Capture the cell that displays the provided text and extract its (X, Y) central coordinate. 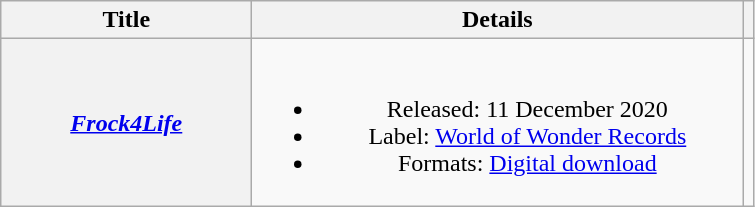
Released: 11 December 2020Label: World of Wonder RecordsFormats: Digital download (498, 122)
Details (498, 20)
Title (126, 20)
Frock4Life (126, 122)
